Scan for the cell matching the given text and deliver its [X, Y] coordinate at center. 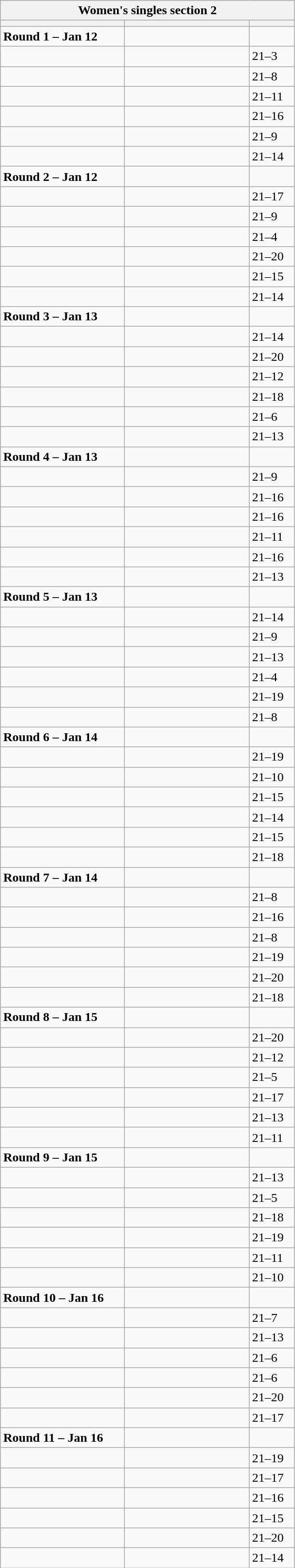
Round 1 – Jan 12 [63, 36]
Round 3 – Jan 13 [63, 317]
Women's singles section 2 [147, 11]
Round 5 – Jan 13 [63, 597]
21–3 [272, 56]
Round 11 – Jan 16 [63, 1438]
Round 9 – Jan 15 [63, 1157]
Round 8 – Jan 15 [63, 1017]
21–7 [272, 1318]
Round 6 – Jan 14 [63, 737]
Round 4 – Jan 13 [63, 457]
Round 7 – Jan 14 [63, 877]
Round 10 – Jan 16 [63, 1298]
Round 2 – Jan 12 [63, 176]
